Return the [X, Y] coordinate for the center point of the cell that contains the specified text.  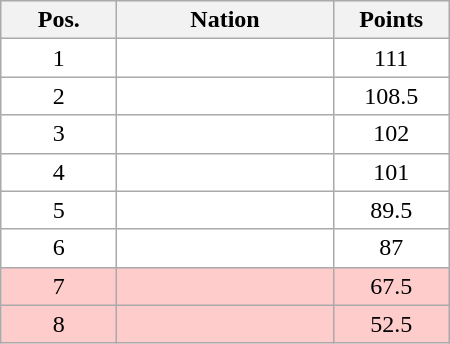
4 [59, 172]
1 [59, 58]
102 [391, 134]
5 [59, 210]
Nation [225, 20]
Pos. [59, 20]
87 [391, 248]
101 [391, 172]
7 [59, 286]
8 [59, 324]
52.5 [391, 324]
Points [391, 20]
89.5 [391, 210]
111 [391, 58]
108.5 [391, 96]
67.5 [391, 286]
3 [59, 134]
6 [59, 248]
2 [59, 96]
